Provide the [X, Y] coordinate of the cell's center where the given text is located.  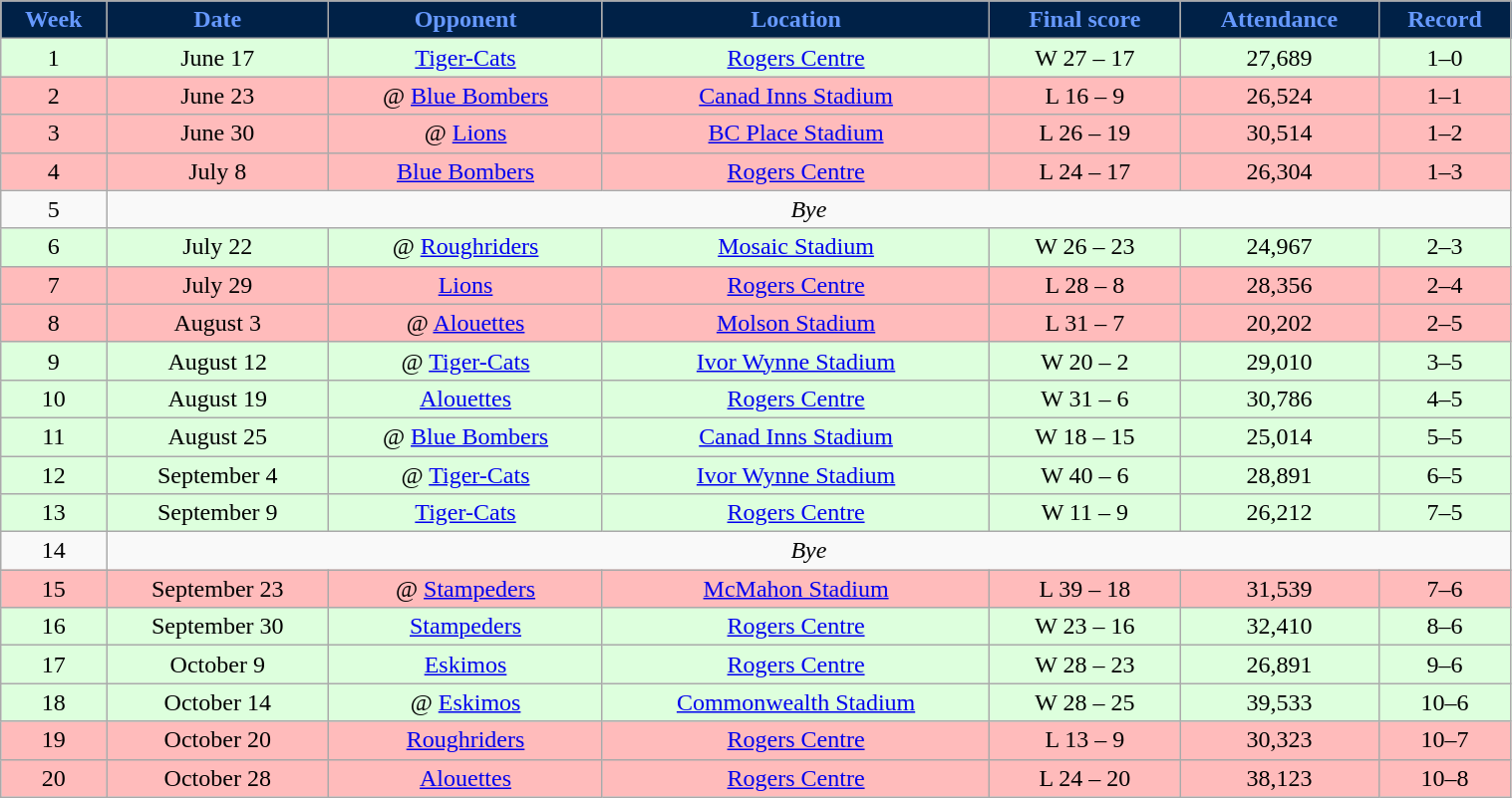
W 40 – 6 [1084, 475]
6–5 [1445, 475]
October 14 [217, 702]
L 31 – 7 [1084, 323]
25,014 [1280, 436]
September 9 [217, 513]
4–5 [1445, 399]
32,410 [1280, 627]
26,524 [1280, 96]
June 30 [217, 133]
28,356 [1280, 285]
26,304 [1280, 171]
10–6 [1445, 702]
W 31 – 6 [1084, 399]
14 [54, 551]
30,786 [1280, 399]
Commonwealth Stadium [795, 702]
9 [54, 361]
2–4 [1445, 285]
3 [54, 133]
10–7 [1445, 740]
15 [54, 589]
L 28 – 8 [1084, 285]
Date [217, 20]
29,010 [1280, 361]
August 19 [217, 399]
20 [54, 778]
7 [54, 285]
W 27 – 17 [1084, 58]
Lions [466, 285]
@ Stampeders [466, 589]
Eskimos [466, 665]
September 4 [217, 475]
October 9 [217, 665]
5 [54, 209]
W 20 – 2 [1084, 361]
26,891 [1280, 665]
Blue Bombers [466, 171]
5–5 [1445, 436]
3–5 [1445, 361]
L 24 – 20 [1084, 778]
@ Lions [466, 133]
October 28 [217, 778]
June 17 [217, 58]
W 11 – 9 [1084, 513]
16 [54, 627]
7–5 [1445, 513]
39,533 [1280, 702]
October 20 [217, 740]
W 28 – 23 [1084, 665]
@ Alouettes [466, 323]
L 16 – 9 [1084, 96]
30,323 [1280, 740]
L 13 – 9 [1084, 740]
Attendance [1280, 20]
July 22 [217, 247]
28,891 [1280, 475]
12 [54, 475]
W 18 – 15 [1084, 436]
September 30 [217, 627]
Week [54, 20]
@ Eskimos [466, 702]
July 8 [217, 171]
2 [54, 96]
38,123 [1280, 778]
10–8 [1445, 778]
L 24 – 17 [1084, 171]
19 [54, 740]
6 [54, 247]
W 23 – 16 [1084, 627]
W 26 – 23 [1084, 247]
L 39 – 18 [1084, 589]
@ Roughriders [466, 247]
1–3 [1445, 171]
BC Place Stadium [795, 133]
August 3 [217, 323]
August 25 [217, 436]
1–2 [1445, 133]
8 [54, 323]
Record [1445, 20]
4 [54, 171]
1–1 [1445, 96]
26,212 [1280, 513]
1–0 [1445, 58]
L 26 – 19 [1084, 133]
2–3 [1445, 247]
Final score [1084, 20]
June 23 [217, 96]
Roughriders [466, 740]
18 [54, 702]
W 28 – 25 [1084, 702]
1 [54, 58]
20,202 [1280, 323]
17 [54, 665]
Molson Stadium [795, 323]
2–5 [1445, 323]
Location [795, 20]
7–6 [1445, 589]
27,689 [1280, 58]
11 [54, 436]
Stampeders [466, 627]
September 23 [217, 589]
August 12 [217, 361]
Opponent [466, 20]
30,514 [1280, 133]
31,539 [1280, 589]
9–6 [1445, 665]
13 [54, 513]
10 [54, 399]
8–6 [1445, 627]
Mosaic Stadium [795, 247]
July 29 [217, 285]
24,967 [1280, 247]
McMahon Stadium [795, 589]
